From the cell containing the given text, extract its center point as [x, y] coordinate. 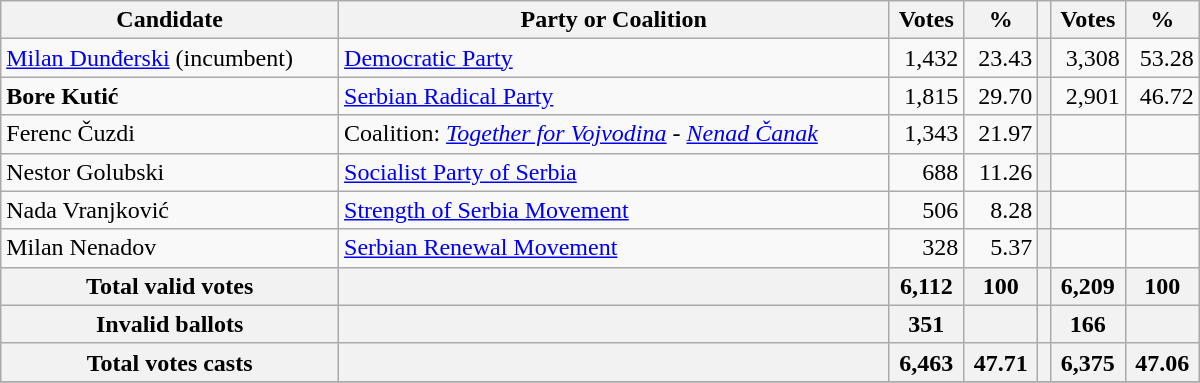
47.71 [1001, 362]
1,432 [926, 58]
Total valid votes [170, 286]
Socialist Party of Serbia [614, 172]
Strength of Serbia Movement [614, 210]
Serbian Renewal Movement [614, 248]
Nestor Golubski [170, 172]
Coalition: Together for Vojvodina - Nenad Čanak [614, 134]
47.06 [1162, 362]
2,901 [1088, 96]
328 [926, 248]
Invalid ballots [170, 324]
6,375 [1088, 362]
21.97 [1001, 134]
6,112 [926, 286]
Total votes casts [170, 362]
11.26 [1001, 172]
Democratic Party [614, 58]
5.37 [1001, 248]
Ferenc Čuzdi [170, 134]
Nada Vranjković [170, 210]
Candidate [170, 20]
Serbian Radical Party [614, 96]
Bore Kutić [170, 96]
53.28 [1162, 58]
166 [1088, 324]
8.28 [1001, 210]
23.43 [1001, 58]
6,209 [1088, 286]
1,815 [926, 96]
Milan Nenadov [170, 248]
29.70 [1001, 96]
1,343 [926, 134]
3,308 [1088, 58]
Party or Coalition [614, 20]
351 [926, 324]
506 [926, 210]
Milan Dunđerski (incumbent) [170, 58]
46.72 [1162, 96]
688 [926, 172]
6,463 [926, 362]
